Scan for the cell matching the given text and deliver its [x, y] coordinate at center. 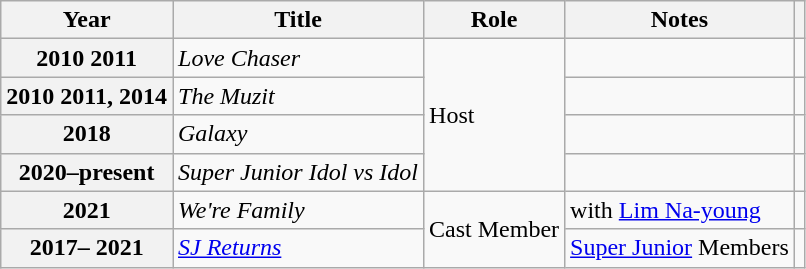
Title [298, 20]
Role [494, 20]
Love Chaser [298, 58]
Super Junior Idol vs Idol [298, 172]
2018 [87, 134]
Year [87, 20]
Super Junior Members [680, 248]
We're Family [298, 210]
2021 [87, 210]
Host [494, 115]
SJ Returns [298, 248]
2017– 2021 [87, 248]
Cast Member [494, 229]
2020–present [87, 172]
2010 2011 [87, 58]
2010 2011, 2014 [87, 96]
with Lim Na-young [680, 210]
Notes [680, 20]
The Muzit [298, 96]
Galaxy [298, 134]
